Find where the given text appears and provide that cell's center as (x, y) coordinate. 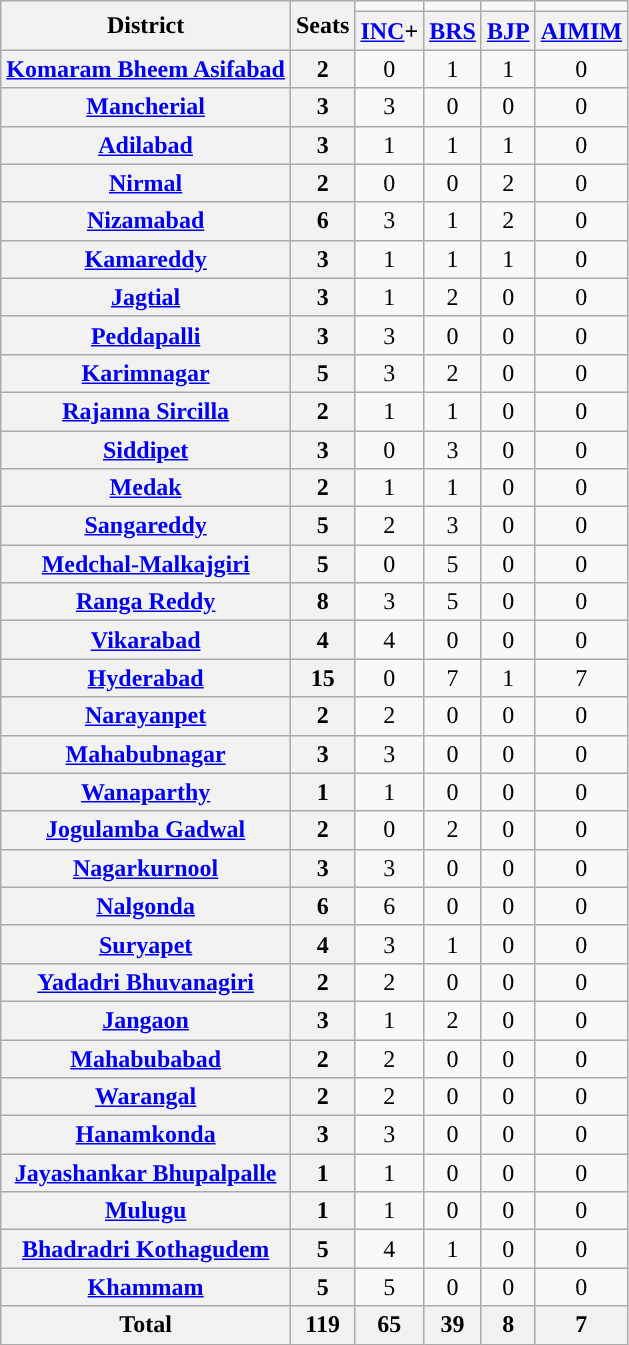
Narayanpet (146, 716)
119 (322, 1325)
Kamareddy (146, 259)
Karimnagar (146, 373)
Bhadradri Kothagudem (146, 1249)
Seats (322, 26)
Komaram Bheem Asifabad (146, 69)
Yadadri Bhuvanagiri (146, 982)
Hanamkonda (146, 1135)
65 (390, 1325)
Nirmal (146, 183)
Jogulamba Gadwal (146, 830)
Ranga Reddy (146, 602)
Total (146, 1325)
Wanaparthy (146, 792)
Medak (146, 488)
Medchal-Malkajgiri (146, 564)
Sangareddy (146, 526)
Hyderabad (146, 678)
AIMIM (581, 31)
Nalgonda (146, 906)
Jagtial (146, 297)
Warangal (146, 1097)
Nizamabad (146, 221)
Mancherial (146, 107)
Jayashankar Bhupalpalle (146, 1173)
Mahabubabad (146, 1059)
15 (322, 678)
Rajanna Sircilla (146, 411)
BRS (453, 31)
Suryapet (146, 944)
INC+ (390, 31)
Khammam (146, 1287)
Jangaon (146, 1020)
Nagarkurnool (146, 868)
Vikarabad (146, 640)
Mulugu (146, 1211)
District (146, 26)
Siddipet (146, 449)
39 (453, 1325)
Adilabad (146, 145)
Mahabubnagar (146, 754)
BJP (508, 31)
Peddapalli (146, 335)
